From the cell containing the given text, extract its center point as [x, y] coordinate. 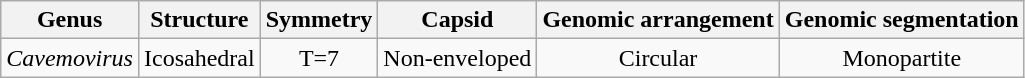
Genus [70, 20]
Cavemovirus [70, 58]
Non-enveloped [458, 58]
Circular [658, 58]
T=7 [319, 58]
Genomic segmentation [902, 20]
Genomic arrangement [658, 20]
Structure [199, 20]
Capsid [458, 20]
Monopartite [902, 58]
Icosahedral [199, 58]
Symmetry [319, 20]
